Provide the (X, Y) coordinate of the cell's center where the given text is located.  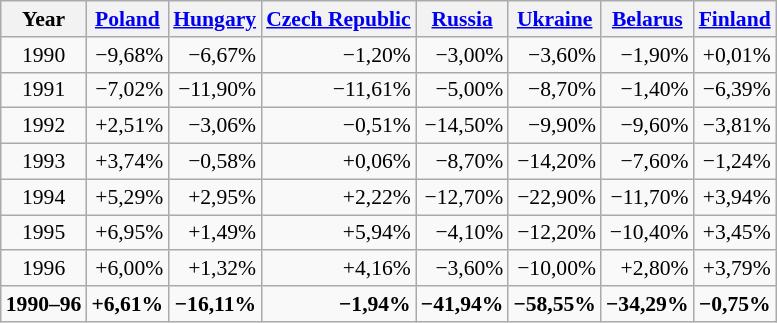
−58,55% (554, 304)
+2,51% (127, 126)
−10,00% (554, 269)
+6,95% (127, 233)
−10,40% (648, 233)
−3,00% (462, 55)
−1,90% (648, 55)
Czech Republic (338, 19)
−7,60% (648, 162)
−0,58% (214, 162)
1993 (44, 162)
−0,51% (338, 126)
+4,16% (338, 269)
+1,49% (214, 233)
1992 (44, 126)
1994 (44, 197)
−12,70% (462, 197)
−7,02% (127, 90)
Russia (462, 19)
+3,74% (127, 162)
−1,20% (338, 55)
−3,81% (735, 126)
−4,10% (462, 233)
+2,22% (338, 197)
+6,61% (127, 304)
−11,90% (214, 90)
Ukraine (554, 19)
+3,94% (735, 197)
−11,70% (648, 197)
−14,50% (462, 126)
1991 (44, 90)
−1,94% (338, 304)
−9,60% (648, 126)
−12,20% (554, 233)
−6,39% (735, 90)
−9,90% (554, 126)
−41,94% (462, 304)
1995 (44, 233)
−1,24% (735, 162)
−5,00% (462, 90)
−3,06% (214, 126)
Year (44, 19)
+0,06% (338, 162)
Poland (127, 19)
−14,20% (554, 162)
−22,90% (554, 197)
+1,32% (214, 269)
1990 (44, 55)
+5,94% (338, 233)
−0,75% (735, 304)
−9,68% (127, 55)
+3,45% (735, 233)
Finland (735, 19)
+2,80% (648, 269)
+0,01% (735, 55)
+2,95% (214, 197)
1990–96 (44, 304)
−6,67% (214, 55)
+5,29% (127, 197)
Belarus (648, 19)
−34,29% (648, 304)
1996 (44, 269)
Hungary (214, 19)
+3,79% (735, 269)
−11,61% (338, 90)
+6,00% (127, 269)
−16,11% (214, 304)
−1,40% (648, 90)
